Provide the [x, y] coordinate of the cell's center where the given text is located.  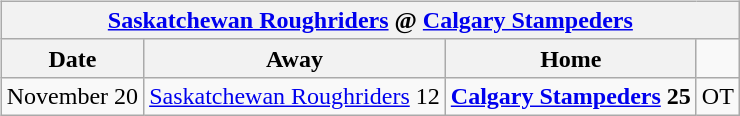
Saskatchewan Roughriders 12 [295, 96]
Calgary Stampeders 25 [570, 96]
OT [718, 96]
Away [295, 58]
November 20 [72, 96]
Saskatchewan Roughriders @ Calgary Stampeders [370, 20]
Home [570, 58]
Date [72, 58]
